Output the (X, Y) coordinate of the center of the cell containing the given text.  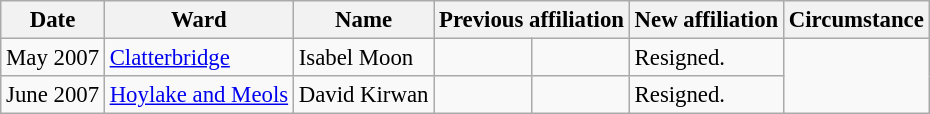
Ward (198, 20)
Clatterbridge (198, 58)
June 2007 (53, 95)
Name (363, 20)
Previous affiliation (532, 20)
David Kirwan (363, 95)
May 2007 (53, 58)
Circumstance (857, 20)
New affiliation (706, 20)
Isabel Moon (363, 58)
Hoylake and Meols (198, 95)
Date (53, 20)
